Find where the given text appears and provide that cell's center as (x, y) coordinate. 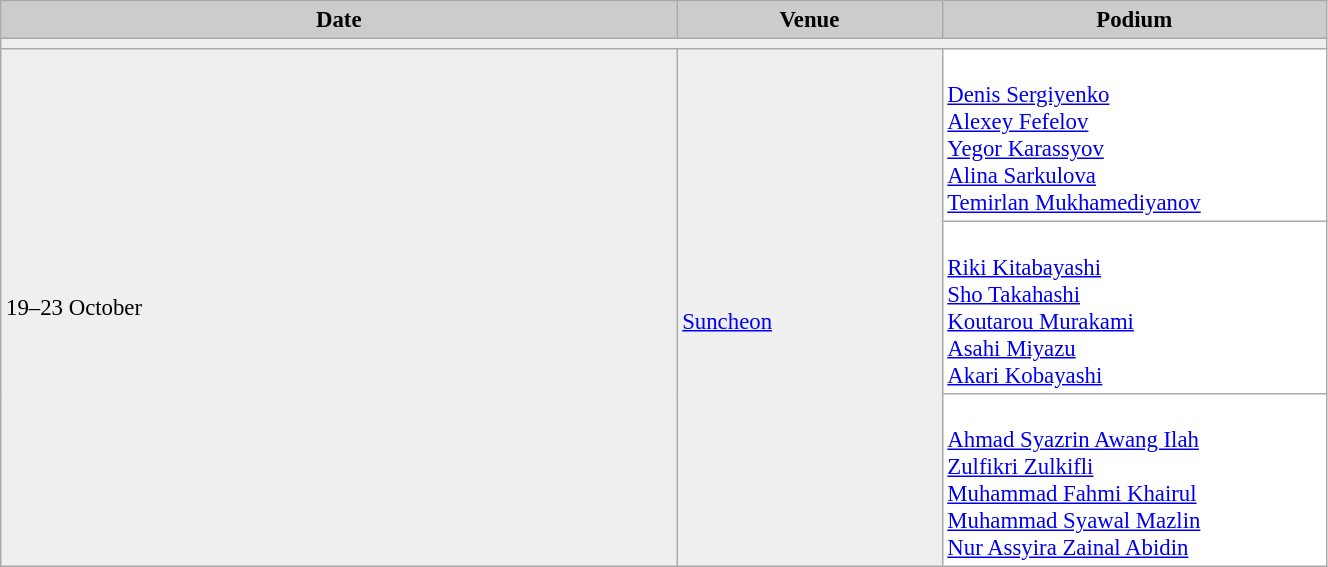
Ahmad Syazrin Awang IlahZulfikri ZulkifliMuhammad Fahmi KhairulMuhammad Syawal MazlinNur Assyira Zainal Abidin (1134, 480)
Venue (810, 20)
Suncheon (810, 308)
Podium (1134, 20)
Riki KitabayashiSho TakahashiKoutarou MurakamiAsahi MiyazuAkari Kobayashi (1134, 308)
Date (339, 20)
19–23 October (339, 308)
Denis SergiyenkoAlexey FefelovYegor KarassyovAlina SarkulovaTemirlan Mukhamediyanov (1134, 136)
